Scan for the cell matching the given text and deliver its [x, y] coordinate at center. 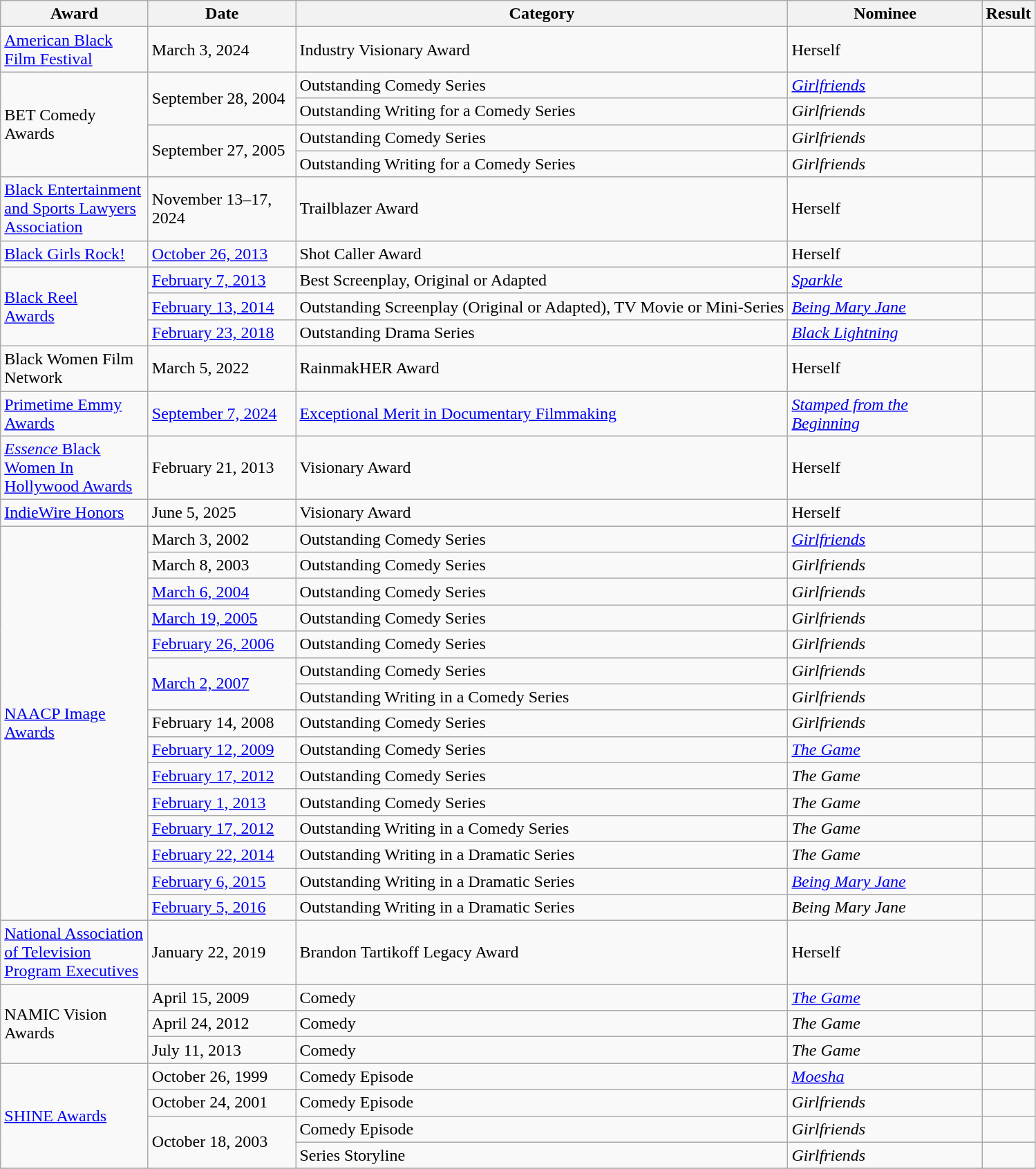
February 14, 2008 [222, 723]
November 13–17, 2024 [222, 209]
October 24, 2001 [222, 1103]
Best Screenplay, Original or Adapted [542, 280]
Black Lightning [885, 333]
February 23, 2018 [222, 333]
Brandon Tartikoff Legacy Award [542, 953]
March 3, 2002 [222, 539]
Series Storyline [542, 1155]
February 1, 2013 [222, 802]
Sparkle [885, 280]
RainmakHER Award [542, 368]
October 18, 2003 [222, 1142]
September 7, 2024 [222, 413]
February 13, 2014 [222, 306]
Black Entertainment and Sports Lawyers Association [75, 209]
June 5, 2025 [222, 513]
Nominee [885, 14]
April 24, 2012 [222, 1024]
Primetime Emmy Awards [75, 413]
Award [75, 14]
September 28, 2004 [222, 98]
Moesha [885, 1076]
Outstanding Screenplay (Original or Adapted), TV Movie or Mini-Series [542, 306]
Black Women Film Network [75, 368]
March 5, 2022 [222, 368]
April 15, 2009 [222, 998]
Outstanding Drama Series [542, 333]
BET Comedy Awards [75, 124]
February 22, 2014 [222, 854]
NAMIC Vision Awards [75, 1024]
February 7, 2013 [222, 280]
March 8, 2003 [222, 565]
Trailblazer Award [542, 209]
National Association of Television Program Executives [75, 953]
March 3, 2024 [222, 50]
March 19, 2005 [222, 618]
Essence Black Women In Hollywood Awards [75, 468]
February 21, 2013 [222, 468]
Shot Caller Award [542, 254]
IndieWire Honors [75, 513]
October 26, 1999 [222, 1076]
February 26, 2006 [222, 644]
Date [222, 14]
Industry Visionary Award [542, 50]
July 11, 2013 [222, 1050]
March 2, 2007 [222, 684]
Exceptional Merit in Documentary Filmmaking [542, 413]
February 5, 2016 [222, 908]
January 22, 2019 [222, 953]
Black ReelAwards [75, 306]
NAACP ImageAwards [75, 723]
SHINE Awards [75, 1116]
Category [542, 14]
Black Girls Rock! [75, 254]
September 27, 2005 [222, 151]
October 26, 2013 [222, 254]
February 12, 2009 [222, 749]
February 6, 2015 [222, 881]
March 6, 2004 [222, 592]
American Black Film Festival [75, 50]
Stamped from the Beginning [885, 413]
Result [1008, 14]
